Identify which cell holds the provided text, then report its (x, y) central coordinate. 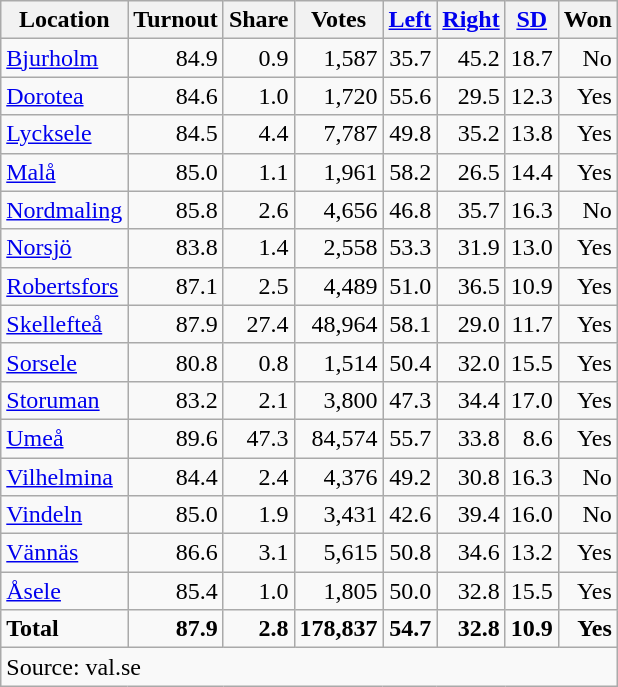
3,800 (338, 400)
84.5 (176, 134)
32.0 (471, 362)
Source: val.se (310, 667)
Share (258, 20)
Won (588, 20)
49.8 (410, 134)
55.6 (410, 96)
0.8 (258, 362)
58.1 (410, 324)
34.6 (471, 553)
4,376 (338, 477)
Vindeln (64, 515)
Dorotea (64, 96)
3.1 (258, 553)
Location (64, 20)
54.7 (410, 629)
17.0 (532, 400)
2.4 (258, 477)
84.9 (176, 58)
Bjurholm (64, 58)
84.4 (176, 477)
83.2 (176, 400)
Umeå (64, 438)
33.8 (471, 438)
Åsele (64, 591)
Norsjö (64, 248)
29.5 (471, 96)
55.7 (410, 438)
Votes (338, 20)
12.3 (532, 96)
1,805 (338, 591)
SD (532, 20)
4.4 (258, 134)
13.8 (532, 134)
Total (64, 629)
0.9 (258, 58)
4,656 (338, 210)
83.8 (176, 248)
42.6 (410, 515)
50.8 (410, 553)
1,961 (338, 172)
Robertsfors (64, 286)
18.7 (532, 58)
5,615 (338, 553)
Sorsele (64, 362)
51.0 (410, 286)
13.2 (532, 553)
Lycksele (64, 134)
2.6 (258, 210)
36.5 (471, 286)
58.2 (410, 172)
Storuman (64, 400)
35.2 (471, 134)
39.4 (471, 515)
49.2 (410, 477)
84,574 (338, 438)
85.4 (176, 591)
50.4 (410, 362)
Turnout (176, 20)
1.9 (258, 515)
89.6 (176, 438)
16.0 (532, 515)
26.5 (471, 172)
29.0 (471, 324)
84.6 (176, 96)
14.4 (532, 172)
3,431 (338, 515)
Malå (64, 172)
Skellefteå (64, 324)
2.1 (258, 400)
11.7 (532, 324)
86.6 (176, 553)
4,489 (338, 286)
45.2 (471, 58)
Nordmaling (64, 210)
178,837 (338, 629)
2.5 (258, 286)
80.8 (176, 362)
8.6 (532, 438)
34.4 (471, 400)
1,514 (338, 362)
85.8 (176, 210)
87.1 (176, 286)
46.8 (410, 210)
1,587 (338, 58)
1.1 (258, 172)
Vännäs (64, 553)
30.8 (471, 477)
2,558 (338, 248)
13.0 (532, 248)
48,964 (338, 324)
27.4 (258, 324)
Vilhelmina (64, 477)
7,787 (338, 134)
Right (471, 20)
50.0 (410, 591)
53.3 (410, 248)
1,720 (338, 96)
31.9 (471, 248)
1.4 (258, 248)
Left (410, 20)
2.8 (258, 629)
